Provide the (x, y) coordinate of the cell's center where the given text is located.  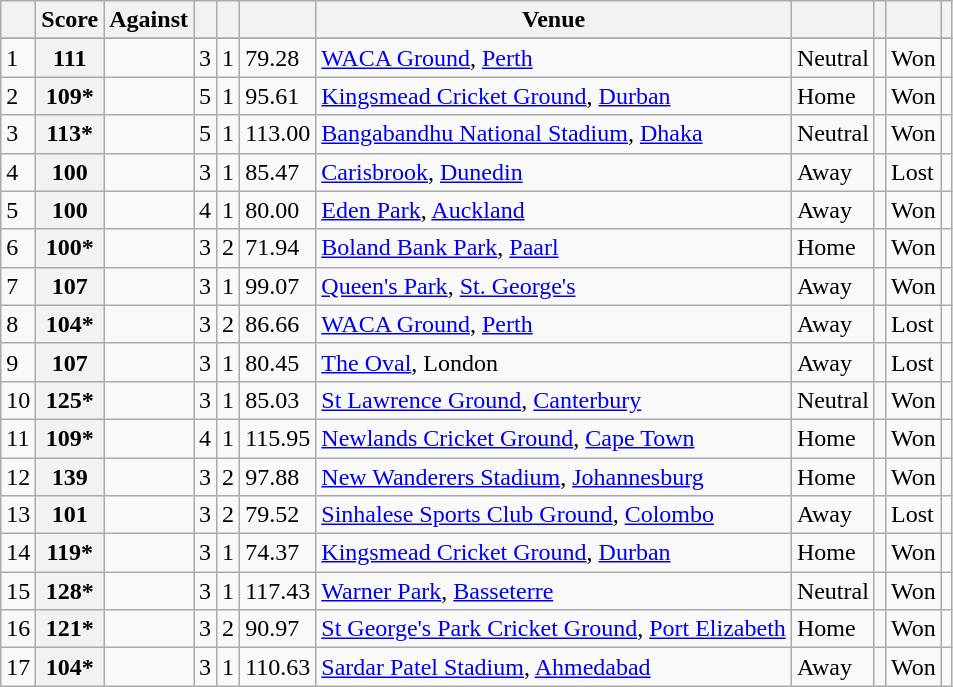
St Lawrence Ground, Canterbury (554, 400)
101 (70, 515)
71.94 (278, 248)
113* (70, 134)
74.37 (278, 553)
15 (18, 591)
Score (70, 20)
8 (18, 324)
111 (70, 58)
10 (18, 400)
113.00 (278, 134)
Bangabandhu National Stadium, Dhaka (554, 134)
Warner Park, Basseterre (554, 591)
Sardar Patel Stadium, Ahmedabad (554, 667)
95.61 (278, 96)
110.63 (278, 667)
St George's Park Cricket Ground, Port Elizabeth (554, 629)
90.97 (278, 629)
14 (18, 553)
16 (18, 629)
Eden Park, Auckland (554, 210)
80.00 (278, 210)
85.47 (278, 172)
12 (18, 477)
139 (70, 477)
17 (18, 667)
13 (18, 515)
New Wanderers Stadium, Johannesburg (554, 477)
125* (70, 400)
Against (149, 20)
128* (70, 591)
115.95 (278, 438)
Newlands Cricket Ground, Cape Town (554, 438)
80.45 (278, 362)
Venue (554, 20)
6 (18, 248)
Sinhalese Sports Club Ground, Colombo (554, 515)
7 (18, 286)
117.43 (278, 591)
121* (70, 629)
Queen's Park, St. George's (554, 286)
11 (18, 438)
79.52 (278, 515)
119* (70, 553)
86.66 (278, 324)
Carisbrook, Dunedin (554, 172)
100* (70, 248)
Boland Bank Park, Paarl (554, 248)
The Oval, London (554, 362)
79.28 (278, 58)
97.88 (278, 477)
9 (18, 362)
85.03 (278, 400)
99.07 (278, 286)
